Identify which cell holds the provided text, then report its (x, y) central coordinate. 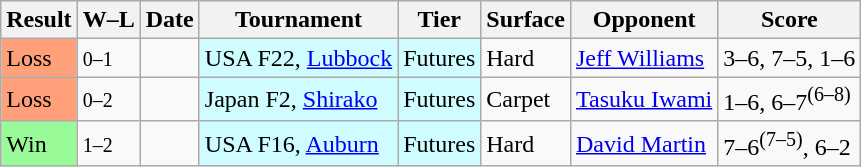
Score (790, 20)
Win (39, 144)
1–6, 6–7(6–8) (790, 100)
USA F22, Lubbock (298, 58)
Japan F2, Shirako (298, 100)
Tournament (298, 20)
1–2 (108, 144)
0–1 (108, 58)
3–6, 7–5, 1–6 (790, 58)
USA F16, Auburn (298, 144)
W–L (108, 20)
7–6(7–5), 6–2 (790, 144)
Opponent (644, 20)
0–2 (108, 100)
Jeff Williams (644, 58)
Tasuku Iwami (644, 100)
Tier (440, 20)
Carpet (526, 100)
David Martin (644, 144)
Date (170, 20)
Surface (526, 20)
Result (39, 20)
